Detect which cell encompasses the target text, then output its [x, y] center coordinate. 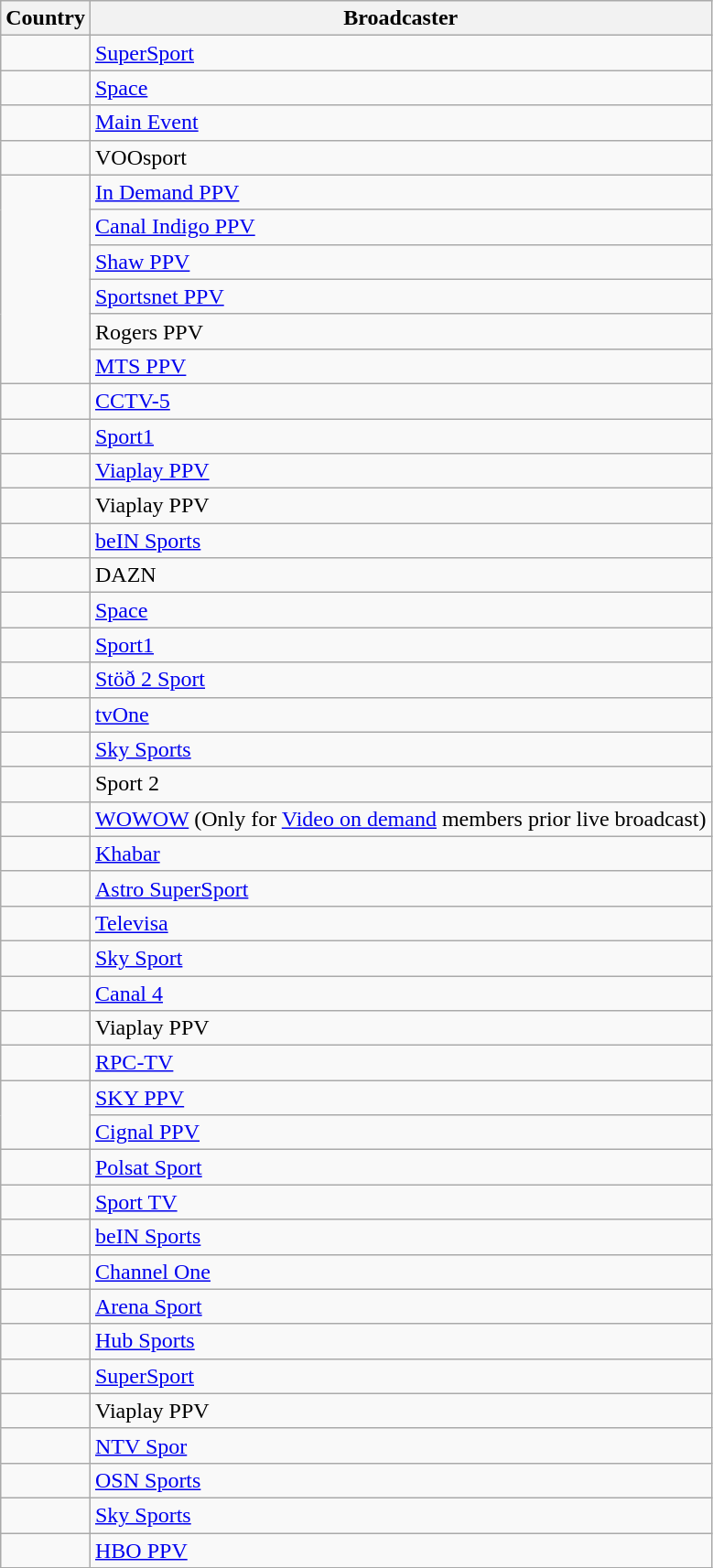
Khabar [401, 854]
tvOne [401, 714]
Broadcaster [401, 18]
HBO PPV [401, 1551]
Televisa [401, 923]
Main Event [401, 123]
CCTV-5 [401, 401]
Country [46, 18]
SKY PPV [401, 1098]
Cignal PPV [401, 1133]
Sport TV [401, 1202]
Rogers PPV [401, 331]
Shaw PPV [401, 262]
Sky Sport [401, 958]
Polsat Sport [401, 1167]
DAZN [401, 575]
Hub Sports [401, 1341]
VOOsport [401, 157]
In Demand PPV [401, 192]
MTS PPV [401, 366]
RPC-TV [401, 1063]
WOWOW (Only for Video on demand members prior live broadcast) [401, 819]
Arena Sport [401, 1306]
Astro SuperSport [401, 888]
Channel One [401, 1272]
Sport 2 [401, 784]
Sportsnet PPV [401, 296]
Canal 4 [401, 993]
Stöð 2 Sport [401, 680]
OSN Sports [401, 1480]
Canal Indigo PPV [401, 227]
NTV Spor [401, 1445]
